Detect which cell encompasses the target text, then output its [x, y] center coordinate. 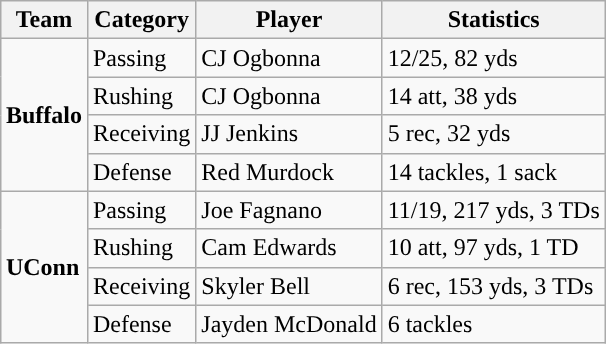
Red Murdock [289, 172]
5 rec, 32 yds [494, 134]
6 tackles [494, 324]
Team [44, 20]
12/25, 82 yds [494, 58]
Statistics [494, 20]
Player [289, 20]
JJ Jenkins [289, 134]
Cam Edwards [289, 248]
Jayden McDonald [289, 324]
14 tackles, 1 sack [494, 172]
6 rec, 153 yds, 3 TDs [494, 286]
Category [141, 20]
UConn [44, 267]
10 att, 97 yds, 1 TD [494, 248]
Skyler Bell [289, 286]
Buffalo [44, 115]
14 att, 38 yds [494, 96]
11/19, 217 yds, 3 TDs [494, 210]
Joe Fagnano [289, 210]
